Find where the given text appears and provide that cell's center as [X, Y] coordinate. 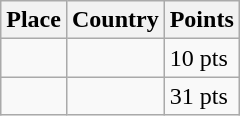
10 pts [202, 58]
Country [115, 20]
31 pts [202, 96]
Place [34, 20]
Points [202, 20]
